Pinpoint the cell where the given text exists, returning its [x, y] midpoint coordinate. 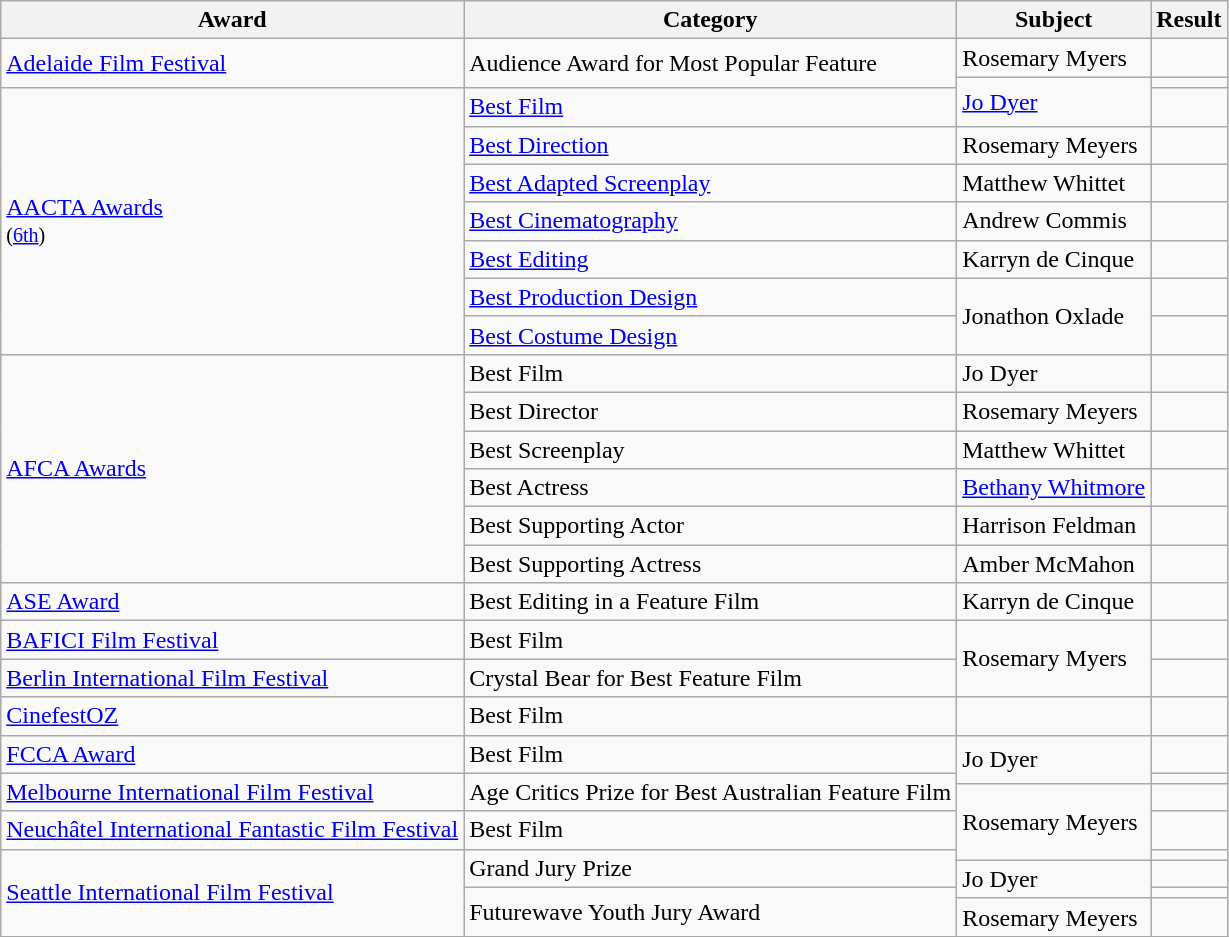
Result [1189, 20]
Best Actress [710, 488]
Best Editing [710, 259]
Best Director [710, 411]
Best Supporting Actress [710, 564]
Best Cinematography [710, 221]
CinefestOZ [232, 716]
Bethany Whitmore [1054, 488]
Jonathon Oxlade [1054, 316]
Best Production Design [710, 297]
AFCA Awards [232, 468]
Best Direction [710, 145]
Grand Jury Prize [710, 868]
Age Critics Prize for Best Australian Feature Film [710, 792]
Neuchâtel International Fantastic Film Festival [232, 830]
Subject [1054, 20]
Best Screenplay [710, 449]
Award [232, 20]
Amber McMahon [1054, 564]
Harrison Feldman [1054, 526]
Futurewave Youth Jury Award [710, 912]
Seattle International Film Festival [232, 892]
Best Costume Design [710, 335]
BAFICI Film Festival [232, 640]
Best Adapted Screenplay [710, 183]
Category [710, 20]
FCCA Award [232, 754]
Audience Award for Most Popular Feature [710, 64]
Adelaide Film Festival [232, 64]
Berlin International Film Festival [232, 678]
Best Editing in a Feature Film [710, 602]
Melbourne International Film Festival [232, 792]
Best Supporting Actor [710, 526]
ASE Award [232, 602]
Andrew Commis [1054, 221]
Crystal Bear for Best Feature Film [710, 678]
AACTA Awards(6th) [232, 221]
